Search for the cell housing the specified text and yield its [x, y] center coordinate. 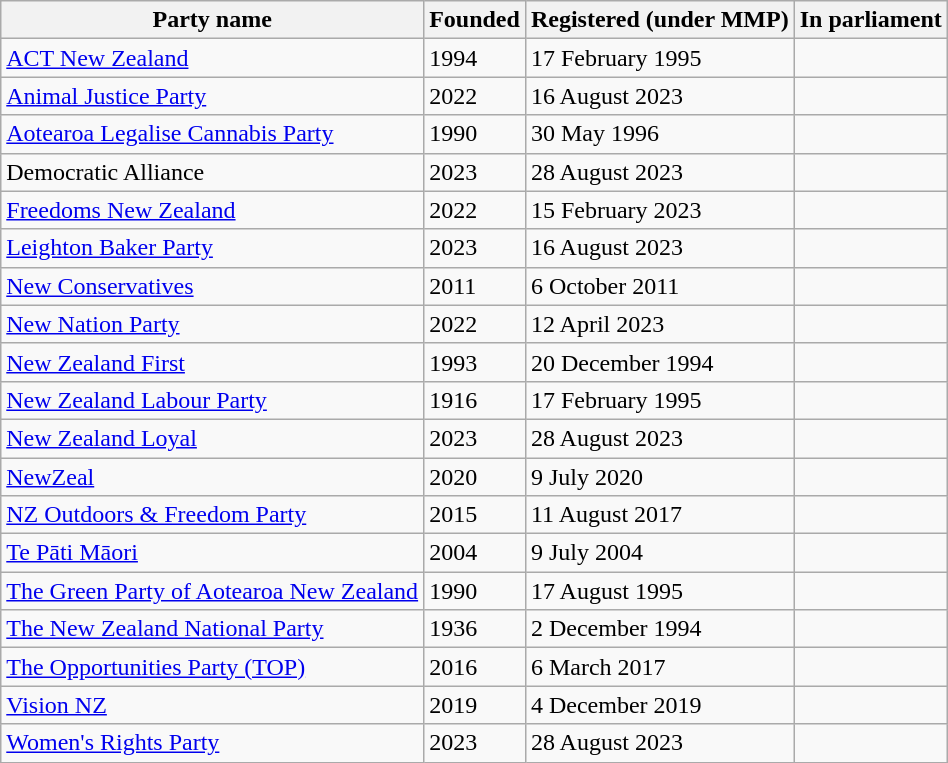
9 July 2004 [660, 553]
2020 [475, 477]
Women's Rights Party [212, 743]
ACT New Zealand [212, 58]
30 May 1996 [660, 134]
2019 [475, 705]
NZ Outdoors & Freedom Party [212, 515]
New Zealand First [212, 362]
In parliament [870, 20]
1993 [475, 362]
Founded [475, 20]
New Zealand Loyal [212, 438]
Vision NZ [212, 705]
Freedoms New Zealand [212, 210]
2016 [475, 667]
15 February 2023 [660, 210]
New Conservatives [212, 286]
9 July 2020 [660, 477]
Registered (under MMP) [660, 20]
6 March 2017 [660, 667]
4 December 2019 [660, 705]
1994 [475, 58]
New Zealand Labour Party [212, 400]
Leighton Baker Party [212, 248]
The Opportunities Party (TOP) [212, 667]
20 December 1994 [660, 362]
The New Zealand National Party [212, 629]
NewZeal [212, 477]
2015 [475, 515]
2 December 1994 [660, 629]
Animal Justice Party [212, 96]
New Nation Party [212, 324]
Aotearoa Legalise Cannabis Party [212, 134]
1936 [475, 629]
2011 [475, 286]
17 August 1995 [660, 591]
12 April 2023 [660, 324]
6 October 2011 [660, 286]
11 August 2017 [660, 515]
2004 [475, 553]
Party name [212, 20]
1916 [475, 400]
The Green Party of Aotearoa New Zealand [212, 591]
Te Pāti Māori [212, 553]
Democratic Alliance [212, 172]
